Capture the cell that displays the provided text and extract its [x, y] central coordinate. 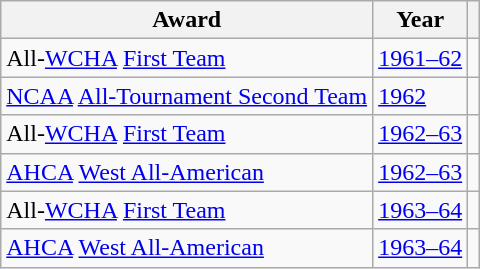
NCAA All-Tournament Second Team [187, 96]
Year [420, 20]
1962 [420, 96]
Award [187, 20]
1961–62 [420, 58]
